From the cell containing the given text, extract its center point as (X, Y) coordinate. 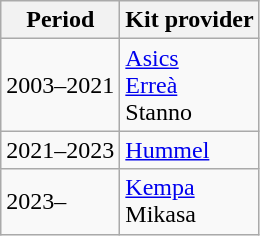
2021–2023 (60, 150)
2023– (60, 202)
Hummel (190, 150)
Kempa Mikasa (190, 202)
Period (60, 20)
Asics Erreà Stanno (190, 85)
Kit provider (190, 20)
2003–2021 (60, 85)
